Identify which cell holds the provided text, then report its [X, Y] central coordinate. 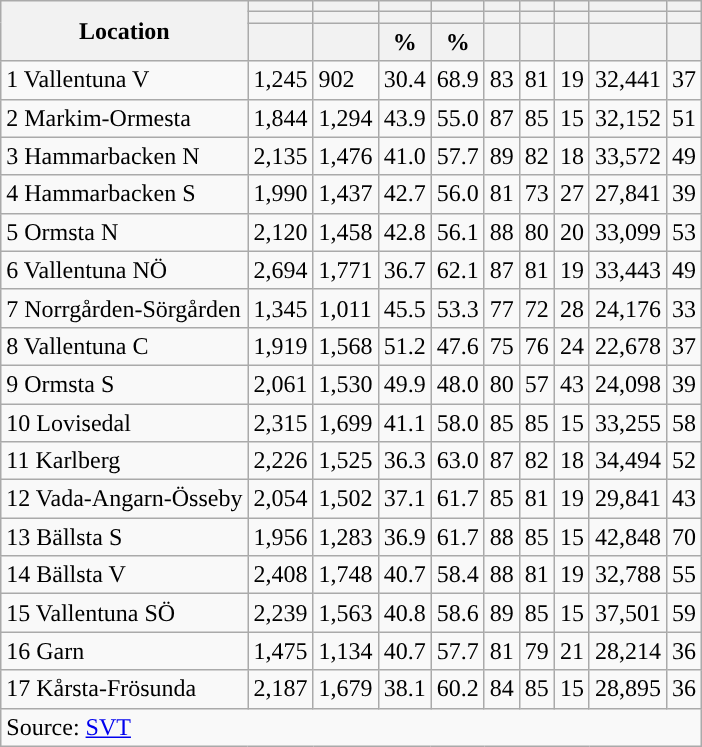
1,679 [346, 689]
1,530 [346, 384]
55.0 [458, 118]
27,841 [628, 194]
37.1 [404, 499]
37,501 [628, 613]
41.1 [404, 423]
55 [684, 575]
902 [346, 80]
76 [536, 346]
9 Ormsta S [124, 384]
33,099 [628, 232]
42,848 [628, 537]
2,408 [280, 575]
2,135 [280, 156]
33,443 [628, 270]
49.9 [404, 384]
58.6 [458, 613]
28,895 [628, 689]
34,494 [628, 461]
1,844 [280, 118]
59 [684, 613]
12 Vada-Angarn-Össeby [124, 499]
79 [536, 651]
22,678 [628, 346]
53.3 [458, 308]
2,315 [280, 423]
32,152 [628, 118]
58.4 [458, 575]
1 Vallentuna V [124, 80]
51.2 [404, 346]
24,098 [628, 384]
1,990 [280, 194]
36.7 [404, 270]
Source: SVT [352, 727]
2,226 [280, 461]
15 Vallentuna SÖ [124, 613]
68.9 [458, 80]
53 [684, 232]
42.7 [404, 194]
32,441 [628, 80]
4 Hammarbacken S [124, 194]
1,525 [346, 461]
3 Hammarbacken N [124, 156]
70 [684, 537]
28,214 [628, 651]
1,699 [346, 423]
1,458 [346, 232]
7 Norrgården-Sörgården [124, 308]
60.2 [458, 689]
8 Vallentuna C [124, 346]
10 Lovisedal [124, 423]
1,563 [346, 613]
2,120 [280, 232]
28 [572, 308]
1,748 [346, 575]
1,345 [280, 308]
17 Kårsta-Frösunda [124, 689]
33,572 [628, 156]
47.6 [458, 346]
1,919 [280, 346]
40.8 [404, 613]
13 Bällsta S [124, 537]
2 Markim-Ormesta [124, 118]
1,475 [280, 651]
58.0 [458, 423]
11 Karlberg [124, 461]
57 [536, 384]
56.1 [458, 232]
33,255 [628, 423]
1,011 [346, 308]
36.3 [404, 461]
2,054 [280, 499]
83 [502, 80]
24 [572, 346]
45.5 [404, 308]
1,437 [346, 194]
41.0 [404, 156]
1,134 [346, 651]
63.0 [458, 461]
1,771 [346, 270]
20 [572, 232]
27 [572, 194]
1,476 [346, 156]
51 [684, 118]
84 [502, 689]
1,283 [346, 537]
38.1 [404, 689]
6 Vallentuna NÖ [124, 270]
5 Ormsta N [124, 232]
2,061 [280, 384]
1,245 [280, 80]
2,187 [280, 689]
32,788 [628, 575]
33 [684, 308]
1,568 [346, 346]
72 [536, 308]
Location [124, 31]
1,502 [346, 499]
62.1 [458, 270]
36.9 [404, 537]
56.0 [458, 194]
1,956 [280, 537]
2,694 [280, 270]
48.0 [458, 384]
30.4 [404, 80]
2,239 [280, 613]
1,294 [346, 118]
42.8 [404, 232]
43.9 [404, 118]
58 [684, 423]
73 [536, 194]
75 [502, 346]
24,176 [628, 308]
21 [572, 651]
16 Garn [124, 651]
14 Bällsta V [124, 575]
52 [684, 461]
29,841 [628, 499]
77 [502, 308]
